Identify which cell holds the provided text, then report its [X, Y] central coordinate. 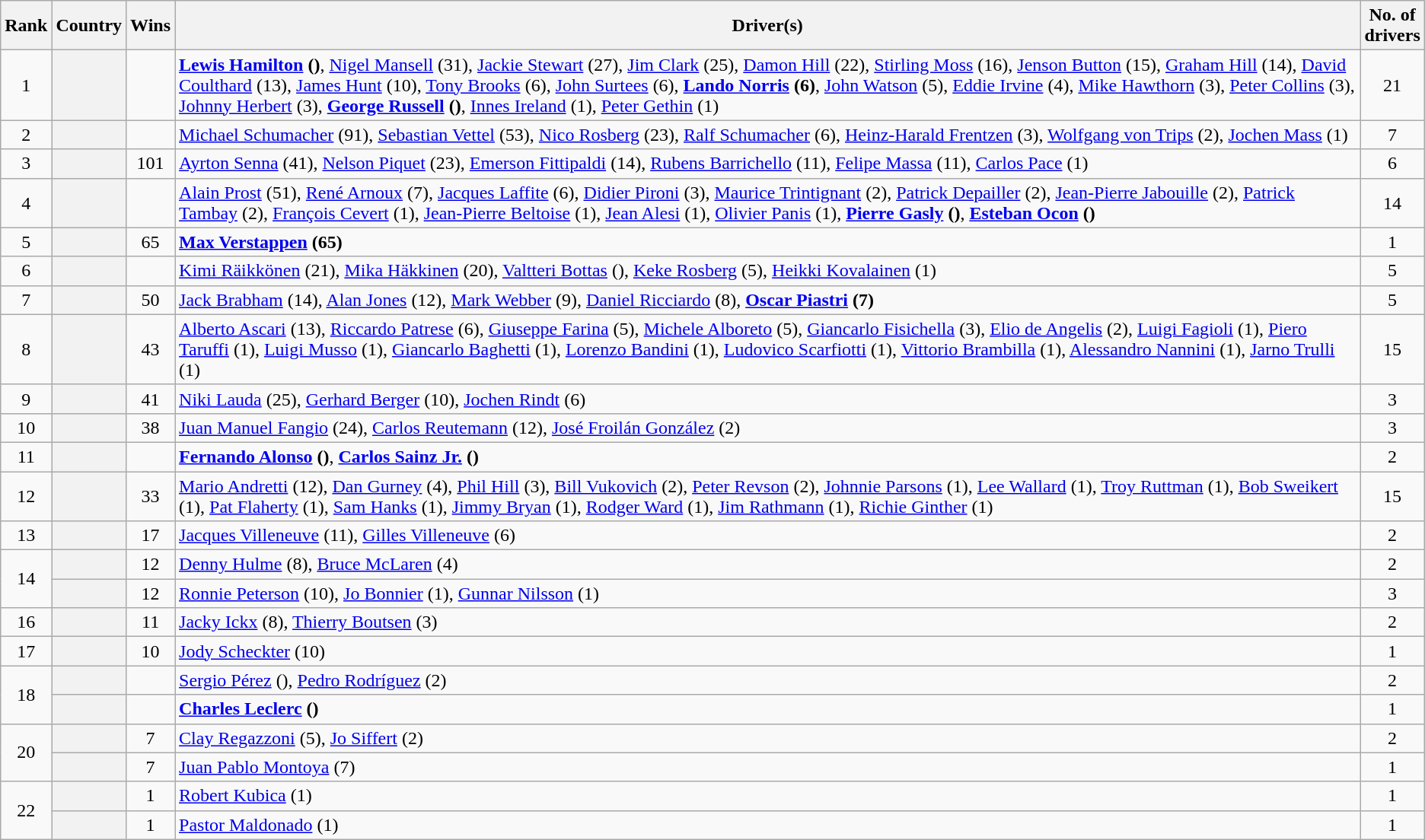
Country [89, 26]
Rank [26, 26]
33 [151, 496]
4 [26, 202]
21 [1392, 85]
Jacky Ickx (8), Thierry Boutsen (3) [767, 622]
65 [151, 242]
Pastor Maldonado (1) [767, 825]
Driver(s) [767, 26]
13 [26, 536]
Jacques Villeneuve (11), Gilles Villeneuve (6) [767, 536]
16 [26, 622]
18 [26, 695]
101 [151, 164]
Robert Kubica (1) [767, 796]
Juan Pablo Montoya (7) [767, 767]
Max Verstappen (65) [767, 242]
9 [26, 399]
Fernando Alonso (), Carlos Sainz Jr. () [767, 457]
Wins [151, 26]
Ronnie Peterson (10), Jo Bonnier (1), Gunnar Nilsson (1) [767, 593]
22 [26, 810]
43 [151, 349]
Denny Hulme (8), Bruce McLaren (4) [767, 565]
Kimi Räikkönen (21), Mika Häkkinen (20), Valtteri Bottas (), Keke Rosberg (5), Heikki Kovalainen (1) [767, 271]
Sergio Pérez (), Pedro Rodríguez (2) [767, 680]
Niki Lauda (25), Gerhard Berger (10), Jochen Rindt (6) [767, 399]
50 [151, 300]
Juan Manuel Fangio (24), Carlos Reutemann (12), José Froilán González (2) [767, 428]
Jack Brabham (14), Alan Jones (12), Mark Webber (9), Daniel Ricciardo (8), Oscar Piastri (7) [767, 300]
Charles Leclerc () [767, 709]
Jody Scheckter (10) [767, 651]
38 [151, 428]
Clay Regazzoni (5), Jo Siffert (2) [767, 738]
8 [26, 349]
No. ofdrivers [1392, 26]
Ayrton Senna (41), Nelson Piquet (23), Emerson Fittipaldi (14), Rubens Barrichello (11), Felipe Massa (11), Carlos Pace (1) [767, 164]
20 [26, 752]
41 [151, 399]
